Determine the (X, Y) coordinate at the center of the cell enclosing the given text.  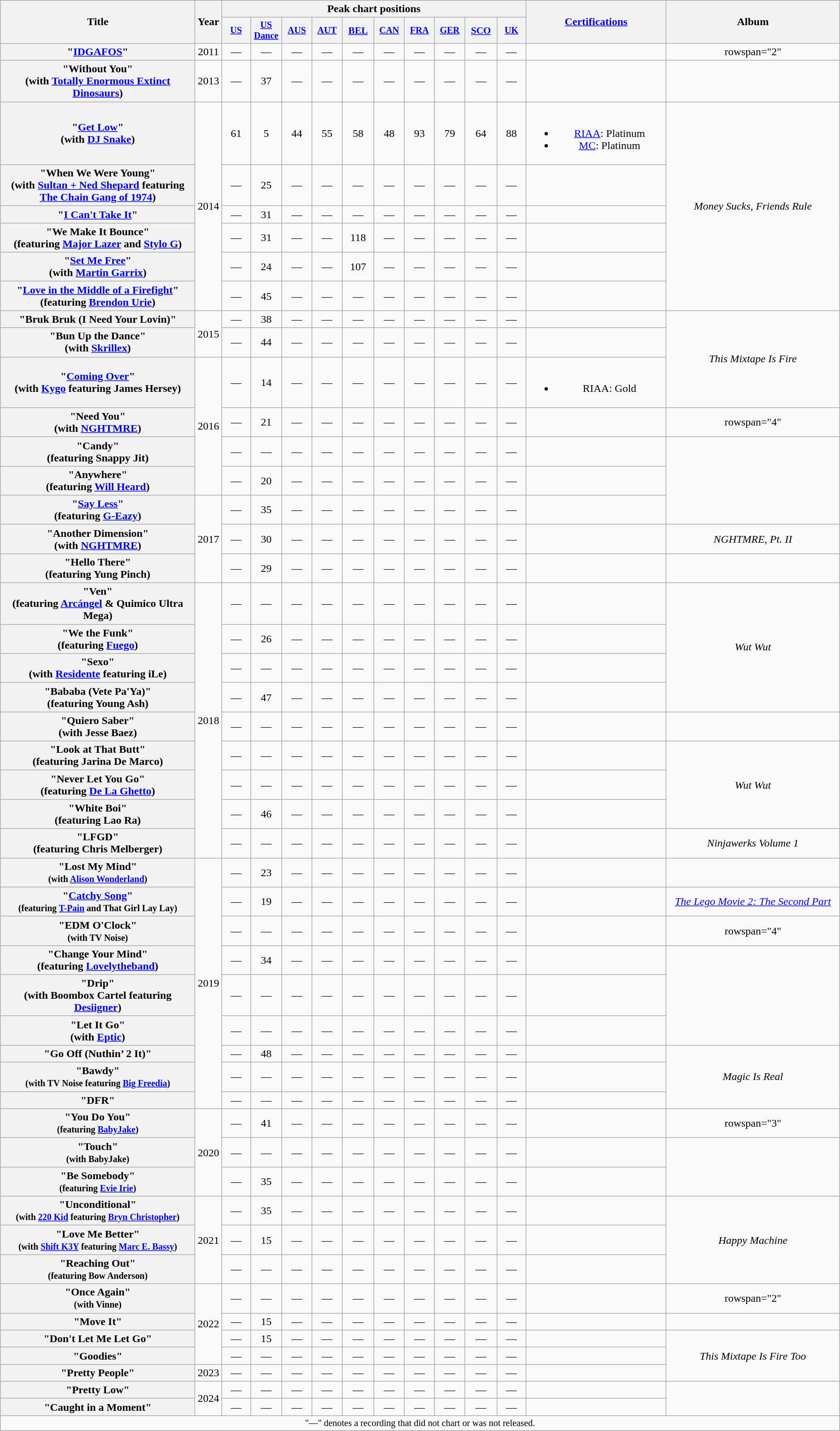
38 (266, 319)
"—" denotes a recording that did not chart or was not released. (420, 1423)
37 (266, 81)
BEL (358, 31)
Year (208, 22)
"Ven" (featuring Arcángel & Quimico Ultra Mega) (98, 604)
41 (266, 1123)
2015 (208, 334)
UK (512, 31)
CAN (389, 31)
"Drip" (with Boombox Cartel featuring Desiigner) (98, 995)
"Pretty People" (98, 1373)
"White Boi" (featuring Lao Ra) (98, 814)
"When We Were Young"(with Sultan + Ned Shepard featuring The Chain Gang of 1974) (98, 185)
"Without You"(with Totally Enormous Extinct Dinosaurs) (98, 81)
21 (266, 422)
"Coming Over"(with Kygo featuring James Hersey) (98, 382)
AUS (297, 31)
"Caught in a Moment" (98, 1407)
61 (236, 133)
79 (450, 133)
"Sexo" (with Residente featuring iLe) (98, 668)
"Love Me Better" (with Shift K3Y featuring Marc E. Bassy) (98, 1240)
24 (266, 267)
Album (753, 22)
Title (98, 22)
"Bruk Bruk (I Need Your Lovin)" (98, 319)
"We Make It Bounce"(featuring Major Lazer and Stylo G) (98, 238)
"LFGD" (featuring Chris Melberger) (98, 843)
58 (358, 133)
64 (481, 133)
"Touch" (with BabyJake) (98, 1153)
2013 (208, 81)
19 (266, 901)
2023 (208, 1373)
RIAA: PlatinumMC: Platinum (596, 133)
Peak chart positions (374, 9)
"Goodies" (98, 1356)
FRA (419, 31)
"IDGAFOS" (98, 52)
2022 (208, 1324)
107 (358, 267)
"Change Your Mind" (featuring Lovelytheband) (98, 960)
45 (266, 296)
"Bababa (Vete Pa'Ya)" (featuring Young Ash) (98, 698)
"Go Off (Nuthin’ 2 It)" (98, 1053)
"We the Funk"(featuring Fuego) (98, 639)
2018 (208, 721)
"Anywhere"(featuring Will Heard) (98, 480)
"I Can't Take It" (98, 215)
2024 (208, 1398)
"Move It" (98, 1321)
Happy Machine (753, 1240)
2017 (208, 539)
Money Sucks, Friends Rule (753, 206)
Certifications (596, 22)
This Mixtape Is Fire (753, 359)
30 (266, 539)
SCO (481, 31)
"Reaching Out" (featuring Bow Anderson) (98, 1269)
The Lego Movie 2: The Second Part (753, 901)
23 (266, 873)
"Quiero Saber" (with Jesse Baez) (98, 726)
"Bawdy" (with TV Noise featuring Big Freedia) (98, 1077)
"Be Somebody" (featuring Evie Irie) (98, 1181)
2014 (208, 206)
AUT (327, 31)
55 (327, 133)
"Lost My Mind"(with Alison Wonderland) (98, 873)
"Look at That Butt" (featuring Jarina De Marco) (98, 756)
US (236, 31)
"Unconditional" (with 220 Kid featuring Bryn Christopher) (98, 1211)
25 (266, 185)
26 (266, 639)
"Say Less"(featuring G-Eazy) (98, 510)
2020 (208, 1153)
2016 (208, 426)
"Never Let You Go" (featuring De La Ghetto) (98, 785)
2011 (208, 52)
47 (266, 698)
"Need You"(with NGHTMRE) (98, 422)
"EDM O'Clock" (with TV Noise) (98, 931)
"Bun Up the Dance"(with Skrillex) (98, 342)
"Once Again" (with Vinne) (98, 1298)
"Another Dimension"(with NGHTMRE) (98, 539)
29 (266, 568)
2019 (208, 983)
93 (419, 133)
rowspan="3" (753, 1123)
Magic Is Real (753, 1076)
GER (450, 31)
88 (512, 133)
"Candy"(featuring Snappy Jit) (98, 452)
"Catchy Song"(featuring T-Pain and That Girl Lay Lay) (98, 901)
This Mixtape Is Fire Too (753, 1356)
"Pretty Low" (98, 1390)
"You Do You" (featuring BabyJake) (98, 1123)
"Get Low"(with DJ Snake) (98, 133)
USDance (266, 31)
RIAA: Gold (596, 382)
Ninjawerks Volume 1 (753, 843)
"Set Me Free"(with Martin Garrix) (98, 267)
"Love in the Middle of a Firefight"(featuring Brendon Urie) (98, 296)
34 (266, 960)
"Hello There"(featuring Yung Pinch) (98, 568)
2021 (208, 1240)
NGHTMRE, Pt. II (753, 539)
"Don't Let Me Let Go" (98, 1339)
"DFR" (98, 1100)
20 (266, 480)
5 (266, 133)
46 (266, 814)
"Let It Go" (with Eptic) (98, 1031)
14 (266, 382)
118 (358, 238)
